Find where the given text appears and provide that cell's center as (x, y) coordinate. 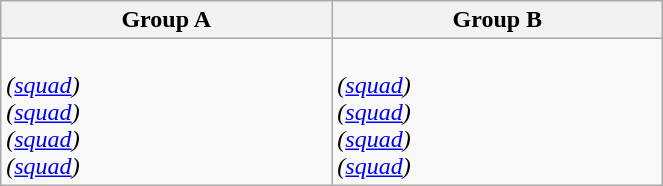
Group B (498, 20)
Group A (166, 20)
